Find where the given text appears and provide that cell's center as [x, y] coordinate. 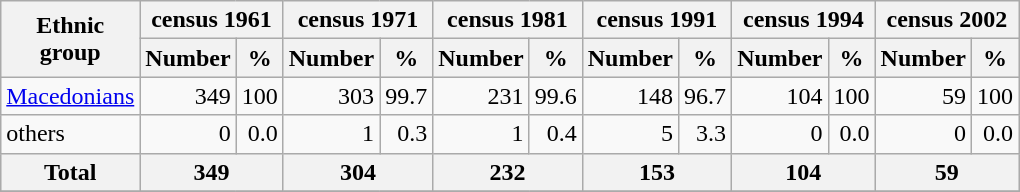
census 1994 [804, 20]
census 1981 [508, 20]
Macedonians [70, 96]
0.4 [556, 134]
304 [358, 172]
99.7 [406, 96]
Total [70, 172]
231 [481, 96]
census 2002 [946, 20]
303 [331, 96]
5 [630, 134]
148 [630, 96]
153 [656, 172]
99.6 [556, 96]
3.3 [706, 134]
0.3 [406, 134]
96.7 [706, 96]
others [70, 134]
Ethnicgroup [70, 39]
census 1971 [358, 20]
232 [508, 172]
census 1961 [212, 20]
census 1991 [656, 20]
